Pinpoint the cell where the given text exists, returning its (x, y) midpoint coordinate. 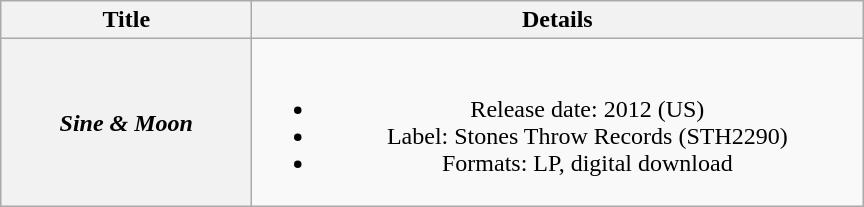
Title (126, 20)
Sine & Moon (126, 122)
Details (558, 20)
Release date: 2012 (US)Label: Stones Throw Records (STH2290)Formats: LP, digital download (558, 122)
